Capture the cell that displays the provided text and extract its (X, Y) central coordinate. 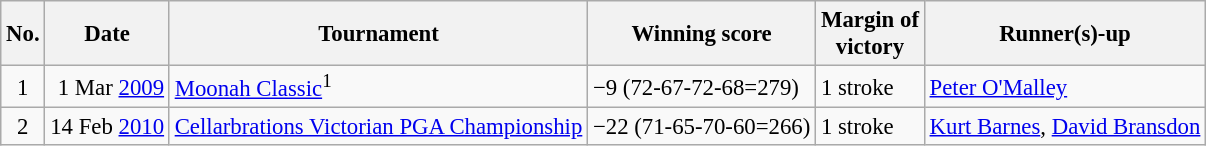
2 (23, 127)
Moonah Classic1 (378, 87)
−9 (72-67-72-68=279) (702, 87)
Winning score (702, 34)
Margin ofvictory (870, 34)
Runner(s)-up (1064, 34)
−22 (71-65-70-60=266) (702, 127)
Cellarbrations Victorian PGA Championship (378, 127)
Date (107, 34)
1 Mar 2009 (107, 87)
Peter O'Malley (1064, 87)
No. (23, 34)
Tournament (378, 34)
Kurt Barnes, David Bransdon (1064, 127)
14 Feb 2010 (107, 127)
1 (23, 87)
